Return the [x, y] coordinate for the center point of the cell that contains the specified text.  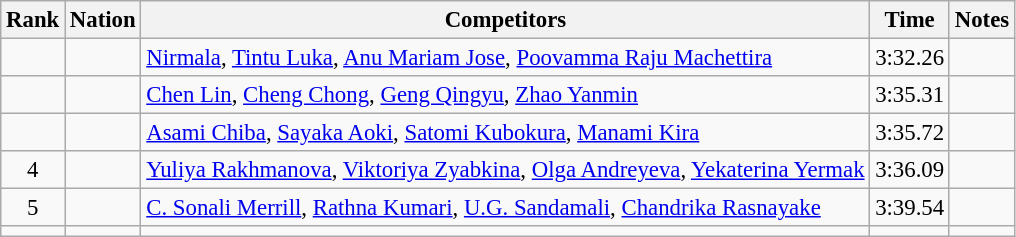
3:36.09 [910, 170]
C. Sonali Merrill, Rathna Kumari, U.G. Sandamali, Chandrika Rasnayake [506, 208]
Yuliya Rakhmanova, Viktoriya Zyabkina, Olga Andreyeva, Yekaterina Yermak [506, 170]
Competitors [506, 20]
4 [33, 170]
Asami Chiba, Sayaka Aoki, Satomi Kubokura, Manami Kira [506, 133]
Chen Lin, Cheng Chong, Geng Qingyu, Zhao Yanmin [506, 95]
3:39.54 [910, 208]
Notes [982, 20]
3:35.72 [910, 133]
3:32.26 [910, 58]
3:35.31 [910, 95]
Nation [103, 20]
Nirmala, Tintu Luka, Anu Mariam Jose, Poovamma Raju Machettira [506, 58]
5 [33, 208]
Rank [33, 20]
Time [910, 20]
